From the cell containing the given text, extract its center point as [x, y] coordinate. 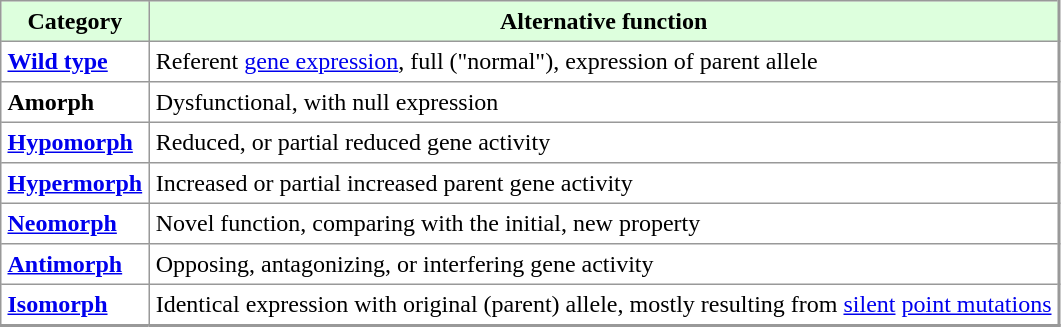
Referent gene expression, full ("normal"), expression of parent allele [604, 61]
Hypomorph [75, 142]
Reduced, or partial reduced gene activity [604, 142]
Antimorph [75, 264]
Alternative function [604, 21]
Opposing, antagonizing, or interfering gene activity [604, 264]
Hypermorph [75, 183]
Category [75, 21]
Novel function, comparing with the initial, new property [604, 223]
Neomorph [75, 223]
Wild type [75, 61]
Isomorph [75, 304]
Dysfunctional, with null expression [604, 102]
Identical expression with original (parent) allele, mostly resulting from silent point mutations [604, 304]
Increased or partial increased parent gene activity [604, 183]
Amorph [75, 102]
